Locate the cell with the specified text and output its (x, y) center coordinate. 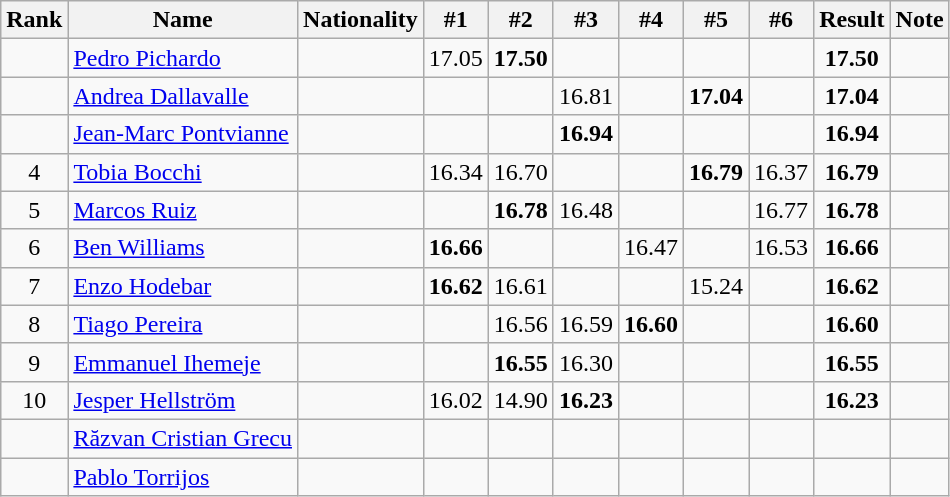
Rank (34, 20)
Jean-Marc Pontvianne (183, 134)
16.77 (782, 210)
#2 (520, 20)
Andrea Dallavalle (183, 96)
Pablo Torrijos (183, 477)
16.53 (782, 248)
#1 (456, 20)
Pedro Pichardo (183, 58)
16.56 (520, 324)
10 (34, 400)
16.47 (650, 248)
5 (34, 210)
Ben Williams (183, 248)
Marcos Ruiz (183, 210)
#4 (650, 20)
8 (34, 324)
Emmanuel Ihemeje (183, 362)
Răzvan Cristian Grecu (183, 438)
4 (34, 172)
14.90 (520, 400)
16.02 (456, 400)
16.30 (586, 362)
Enzo Hodebar (183, 286)
Name (183, 20)
16.37 (782, 172)
16.48 (586, 210)
#6 (782, 20)
17.05 (456, 58)
16.70 (520, 172)
15.24 (716, 286)
16.61 (520, 286)
6 (34, 248)
16.81 (586, 96)
9 (34, 362)
7 (34, 286)
Tiago Pereira (183, 324)
Nationality (361, 20)
16.34 (456, 172)
Tobia Bocchi (183, 172)
Note (920, 20)
Jesper Hellström (183, 400)
#5 (716, 20)
16.59 (586, 324)
Result (852, 20)
#3 (586, 20)
